Detect which cell encompasses the target text, then output its [X, Y] center coordinate. 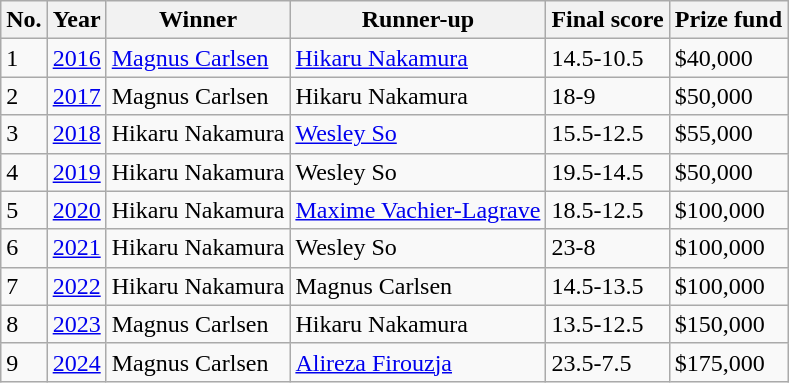
Winner [198, 20]
2016 [76, 58]
2017 [76, 96]
Maxime Vachier-Lagrave [418, 210]
$40,000 [728, 58]
$55,000 [728, 134]
9 [24, 362]
Alireza Firouzja [418, 362]
6 [24, 248]
2024 [76, 362]
5 [24, 210]
$175,000 [728, 362]
8 [24, 324]
15.5-12.5 [608, 134]
No. [24, 20]
Runner-up [418, 20]
7 [24, 286]
4 [24, 172]
2 [24, 96]
Year [76, 20]
19.5-14.5 [608, 172]
2022 [76, 286]
$150,000 [728, 324]
2020 [76, 210]
23-8 [608, 248]
2019 [76, 172]
14.5-13.5 [608, 286]
18-9 [608, 96]
1 [24, 58]
23.5-7.5 [608, 362]
2021 [76, 248]
Final score [608, 20]
13.5-12.5 [608, 324]
3 [24, 134]
Prize fund [728, 20]
2018 [76, 134]
14.5-10.5 [608, 58]
18.5-12.5 [608, 210]
2023 [76, 324]
